Return the (x, y) coordinate for the center point of the cell that contains the specified text.  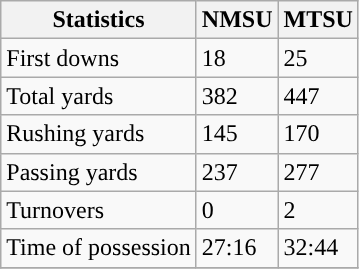
Rushing yards (99, 134)
447 (318, 96)
27:16 (237, 248)
MTSU (318, 20)
NMSU (237, 20)
170 (318, 134)
237 (237, 172)
Statistics (99, 20)
145 (237, 134)
Turnovers (99, 210)
25 (318, 58)
First downs (99, 58)
0 (237, 210)
Total yards (99, 96)
18 (237, 58)
382 (237, 96)
2 (318, 210)
277 (318, 172)
Time of possession (99, 248)
Passing yards (99, 172)
32:44 (318, 248)
